Search for the cell housing the specified text and yield its [x, y] center coordinate. 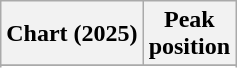
Chart (2025) [72, 34]
Peakposition [189, 34]
